Output the (x, y) coordinate of the center of the cell containing the given text.  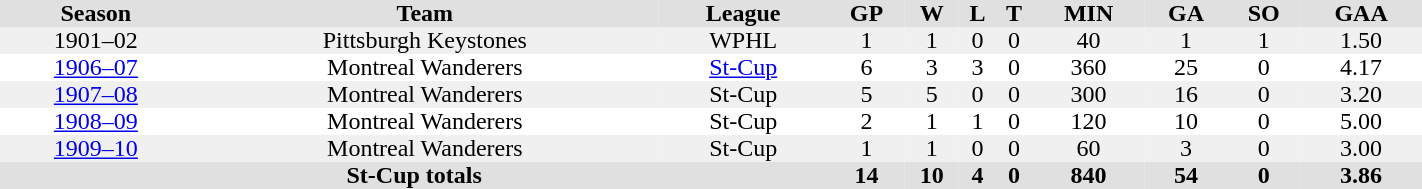
1909–10 (96, 148)
GA (1186, 14)
4.17 (1361, 68)
Season (96, 14)
2 (866, 122)
W (932, 14)
1907–08 (96, 94)
L (978, 14)
60 (1088, 148)
1901–02 (96, 40)
3.20 (1361, 94)
3.00 (1361, 148)
St-Cup totals (414, 176)
25 (1186, 68)
6 (866, 68)
3.86 (1361, 176)
120 (1088, 122)
54 (1186, 176)
GP (866, 14)
SO (1264, 14)
14 (866, 176)
1906–07 (96, 68)
4 (978, 176)
40 (1088, 40)
16 (1186, 94)
360 (1088, 68)
MIN (1088, 14)
1.50 (1361, 40)
1908–09 (96, 122)
Team (425, 14)
T (1014, 14)
300 (1088, 94)
WPHL (743, 40)
840 (1088, 176)
Pittsburgh Keystones (425, 40)
GAA (1361, 14)
5.00 (1361, 122)
League (743, 14)
